For the text-containing cell, return its midpoint in (X, Y) coordinate format. 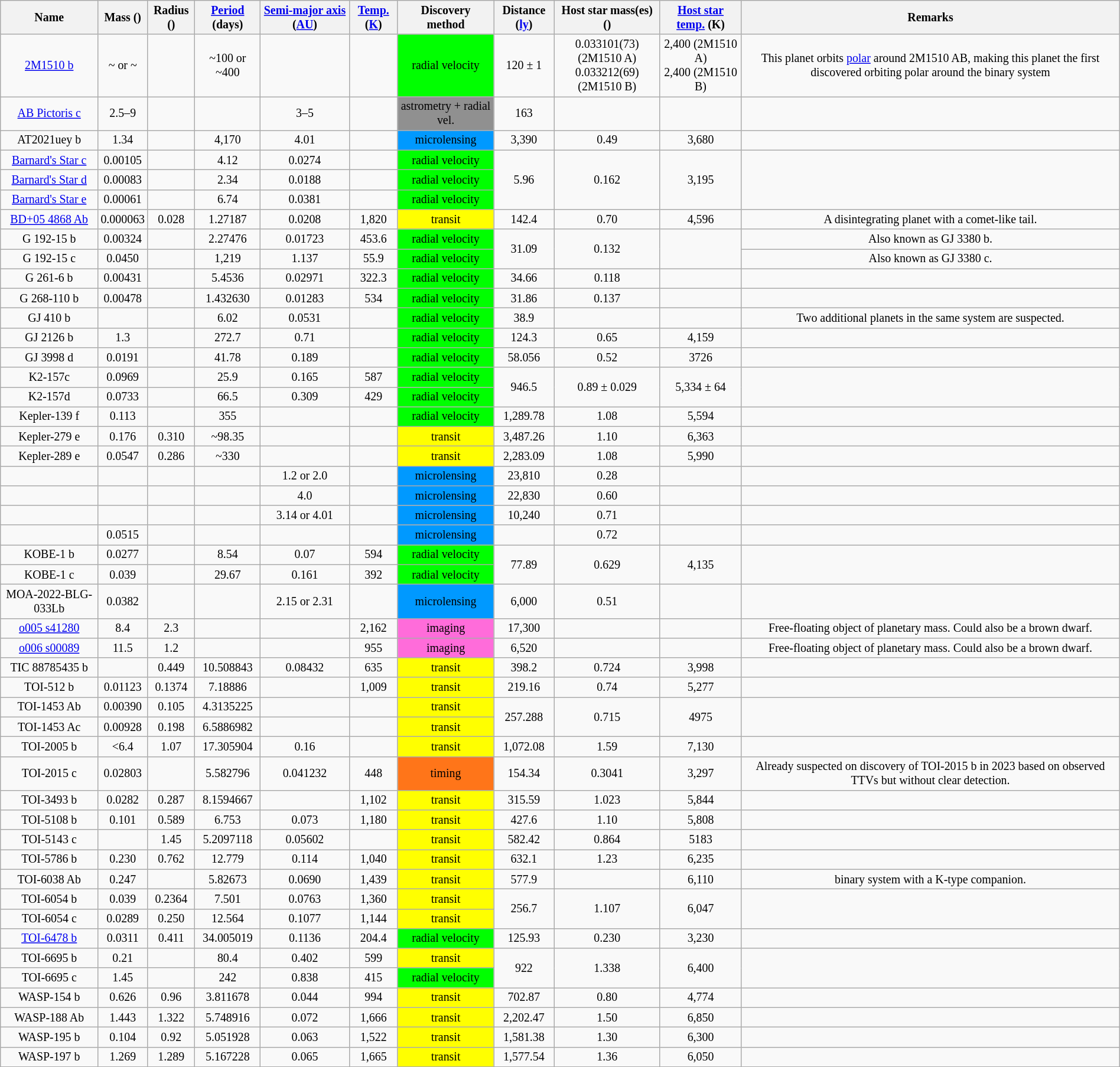
1,666 (373, 1017)
594 (373, 555)
0.247 (123, 879)
4.12 (228, 161)
0.626 (123, 998)
3,487.26 (524, 437)
0.2364 (171, 899)
~100 or ~400 (228, 65)
TOI-1453 Ab (50, 707)
astrometry + radial vel. (445, 113)
0.01123 (123, 687)
1.023 (607, 801)
5.82673 (228, 879)
Host star mass(es) () (607, 18)
1.2 (171, 648)
12.779 (228, 860)
0.00105 (123, 161)
0.0277 (123, 555)
5,594 (701, 417)
11.5 (123, 648)
TOI-6054 b (50, 899)
5.167228 (228, 1057)
Barnard's Star c (50, 161)
Kepler-139 f (50, 417)
Discovery method (445, 18)
Kepler-289 e (50, 456)
0.113 (123, 417)
2M1510 b (50, 65)
2.3 (171, 628)
453.6 (373, 239)
0.589 (171, 820)
3,230 (701, 939)
582.42 (524, 840)
5,808 (701, 820)
4.3135225 (228, 707)
1,439 (373, 879)
22,830 (524, 496)
0.0289 (123, 919)
Host star temp. (K) (701, 18)
1.432630 (228, 299)
1.27187 (228, 220)
2,162 (373, 628)
0.00928 (123, 727)
120 ± 1 (524, 65)
41.78 (228, 358)
0.287 (171, 801)
256.7 (524, 909)
3,998 (701, 667)
0.89 ± 0.029 (607, 387)
2,283.09 (524, 456)
17,300 (524, 628)
0.0311 (123, 939)
0.411 (171, 939)
0.198 (171, 727)
4,170 (228, 141)
994 (373, 998)
binary system with a K-type companion. (931, 879)
Already suspected on discovery of TOI-2015 b in 2023 based on observed TTVs but without clear detection. (931, 774)
0.80 (607, 998)
6.753 (228, 820)
3,680 (701, 141)
3.811678 (228, 998)
0.49 (607, 141)
154.34 (524, 774)
8.4 (123, 628)
A disintegrating planet with a comet-like tail. (931, 220)
1,102 (373, 801)
0.16 (305, 746)
TOI-5786 b (50, 860)
23,810 (524, 476)
257.288 (524, 717)
242 (228, 978)
1,144 (373, 919)
TOI-5143 c (50, 840)
5.051928 (228, 1037)
272.7 (228, 338)
BD+05 4868 Ab (50, 220)
3.14 or 4.01 (305, 515)
0.286 (171, 456)
0.041232 (305, 774)
429 (373, 397)
TOI-2015 c (50, 774)
3–5 (305, 113)
TOI-6695 c (50, 978)
Distance (ly) (524, 18)
0.74 (607, 687)
0.063 (305, 1037)
0.28 (607, 476)
6.5886982 (228, 727)
80.4 (228, 958)
0.0191 (123, 358)
955 (373, 648)
2.27476 (228, 239)
632.1 (524, 860)
TOI-1453 Ac (50, 727)
Name (50, 18)
Radius () (171, 18)
0.0282 (123, 801)
0.0188 (305, 180)
163 (524, 113)
1,820 (373, 220)
0.01283 (305, 299)
This planet orbits polar around 2M1510 AB, making this planet the first discovered orbiting polar around the binary system (931, 65)
TOI-2005 b (50, 746)
6,050 (701, 1057)
0.00431 (123, 279)
0.176 (123, 437)
7.501 (228, 899)
0.033101(73) (2M1510 A)0.033212(69) (2M1510 B) (607, 65)
17.305904 (228, 746)
0.0547 (123, 456)
1.269 (123, 1057)
0.21 (123, 958)
AB Pictoris c (50, 113)
31.09 (524, 249)
534 (373, 299)
timing (445, 774)
0.05602 (305, 840)
2,202.47 (524, 1017)
124.3 (524, 338)
5,844 (701, 801)
6,300 (701, 1037)
GJ 410 b (50, 318)
0.52 (607, 358)
6,850 (701, 1017)
0.0733 (123, 397)
WASP-188 Ab (50, 1017)
WASP-195 b (50, 1037)
0.51 (607, 601)
0.0382 (123, 601)
TOI-6038 Ab (50, 879)
Also known as GJ 3380 c. (931, 259)
6,235 (701, 860)
5183 (701, 840)
1,040 (373, 860)
0.104 (123, 1037)
8.1594667 (228, 801)
0.629 (607, 565)
392 (373, 575)
5.4536 (228, 279)
38.9 (524, 318)
398.2 (524, 667)
0.08432 (305, 667)
1.36 (607, 1057)
1.443 (123, 1017)
0.1077 (305, 919)
o005 s41280 (50, 628)
6.74 (228, 200)
5.96 (524, 180)
0.838 (305, 978)
Remarks (931, 18)
AT2021uey b (50, 141)
0.1374 (171, 687)
2.34 (228, 180)
0.449 (171, 667)
3,390 (524, 141)
1,360 (373, 899)
K2-157d (50, 397)
1,522 (373, 1037)
0.0531 (305, 318)
5,334 ± 64 (701, 387)
1.3 (123, 338)
1.2 or 2.0 (305, 476)
0.165 (305, 377)
0.0450 (123, 259)
1,581.38 (524, 1037)
1,072.08 (524, 746)
~ or ~ (123, 65)
599 (373, 958)
G 268-110 b (50, 299)
4.0 (305, 496)
0.65 (607, 338)
WASP-197 b (50, 1057)
4,596 (701, 220)
4.01 (305, 141)
58.056 (524, 358)
7,130 (701, 746)
0.065 (305, 1057)
0.01723 (305, 239)
219.16 (524, 687)
0.762 (171, 860)
355 (228, 417)
1,219 (228, 259)
1,289.78 (524, 417)
G 192-15 c (50, 259)
55.9 (373, 259)
0.161 (305, 575)
Semi-major axis (AU) (305, 18)
204.4 (373, 939)
0.101 (123, 820)
Two additional planets in the same system are suspected. (931, 318)
GJ 2126 b (50, 338)
0.00061 (123, 200)
TOI-5108 b (50, 820)
6,400 (701, 968)
K2-157c (50, 377)
TOI-6695 b (50, 958)
1.107 (607, 909)
7.18886 (228, 687)
1.338 (607, 968)
0.00390 (123, 707)
0.250 (171, 919)
0.402 (305, 958)
4,159 (701, 338)
0.02803 (123, 774)
3726 (701, 358)
TOI-512 b (50, 687)
1.137 (305, 259)
0.00478 (123, 299)
Kepler-279 e (50, 437)
5.582796 (228, 774)
4,774 (701, 998)
~98.35 (228, 437)
0.00083 (123, 180)
KOBE-1 b (50, 555)
0.028 (171, 220)
0.715 (607, 717)
8.54 (228, 555)
415 (373, 978)
2,400 (2M1510 A)2,400 (2M1510 B) (701, 65)
34.66 (524, 279)
587 (373, 377)
0.92 (171, 1037)
1,009 (373, 687)
702.87 (524, 998)
G 261-6 b (50, 279)
KOBE-1 c (50, 575)
0.114 (305, 860)
Barnard's Star d (50, 180)
G 192-15 b (50, 239)
WASP-154 b (50, 998)
6.02 (228, 318)
<6.4 (123, 746)
Barnard's Star e (50, 200)
2.15 or 2.31 (305, 601)
125.93 (524, 939)
0.105 (171, 707)
142.4 (524, 220)
5,990 (701, 456)
12.564 (228, 919)
TIC 88785435 b (50, 667)
0.1136 (305, 939)
1.34 (123, 141)
66.5 (228, 397)
0.0515 (123, 535)
1.289 (171, 1057)
0.96 (171, 998)
2.5–9 (123, 113)
0.00324 (123, 239)
Also known as GJ 3380 b. (931, 239)
Mass () (123, 18)
0.3041 (607, 774)
3,195 (701, 180)
322.3 (373, 279)
0.044 (305, 998)
34.005019 (228, 939)
6,520 (524, 648)
Period (days) (228, 18)
0.0690 (305, 879)
315.59 (524, 801)
4,135 (701, 565)
0.162 (607, 180)
922 (524, 968)
0.132 (607, 249)
3,297 (701, 774)
1.30 (607, 1037)
o006 s00089 (50, 648)
946.5 (524, 387)
0.02971 (305, 279)
0.0381 (305, 200)
6,047 (701, 909)
~330 (228, 456)
1.23 (607, 860)
29.67 (228, 575)
10,240 (524, 515)
0.189 (305, 358)
4975 (701, 717)
1.50 (607, 1017)
5.2097118 (228, 840)
427.6 (524, 820)
0.137 (607, 299)
10.508843 (228, 667)
77.89 (524, 565)
6,363 (701, 437)
577.9 (524, 879)
0.118 (607, 279)
1,665 (373, 1057)
TOI-6478 b (50, 939)
5.748916 (228, 1017)
0.724 (607, 667)
5,277 (701, 687)
0.0969 (123, 377)
0.60 (607, 496)
Temp. (K) (373, 18)
31.86 (524, 299)
0.310 (171, 437)
1.322 (171, 1017)
0.70 (607, 220)
0.0274 (305, 161)
448 (373, 774)
635 (373, 667)
0.0208 (305, 220)
0.72 (607, 535)
0.309 (305, 397)
TOI-6054 c (50, 919)
TOI-3493 b (50, 801)
0.072 (305, 1017)
MOA-2022-BLG-033Lb (50, 601)
0.073 (305, 820)
1.59 (607, 746)
6,110 (701, 879)
0.000063 (123, 220)
0.0763 (305, 899)
0.07 (305, 555)
6,000 (524, 601)
1.07 (171, 746)
1,577.54 (524, 1057)
0.864 (607, 840)
1,180 (373, 820)
GJ 3998 d (50, 358)
25.9 (228, 377)
